Locate the cell with the specified text and output its (x, y) center coordinate. 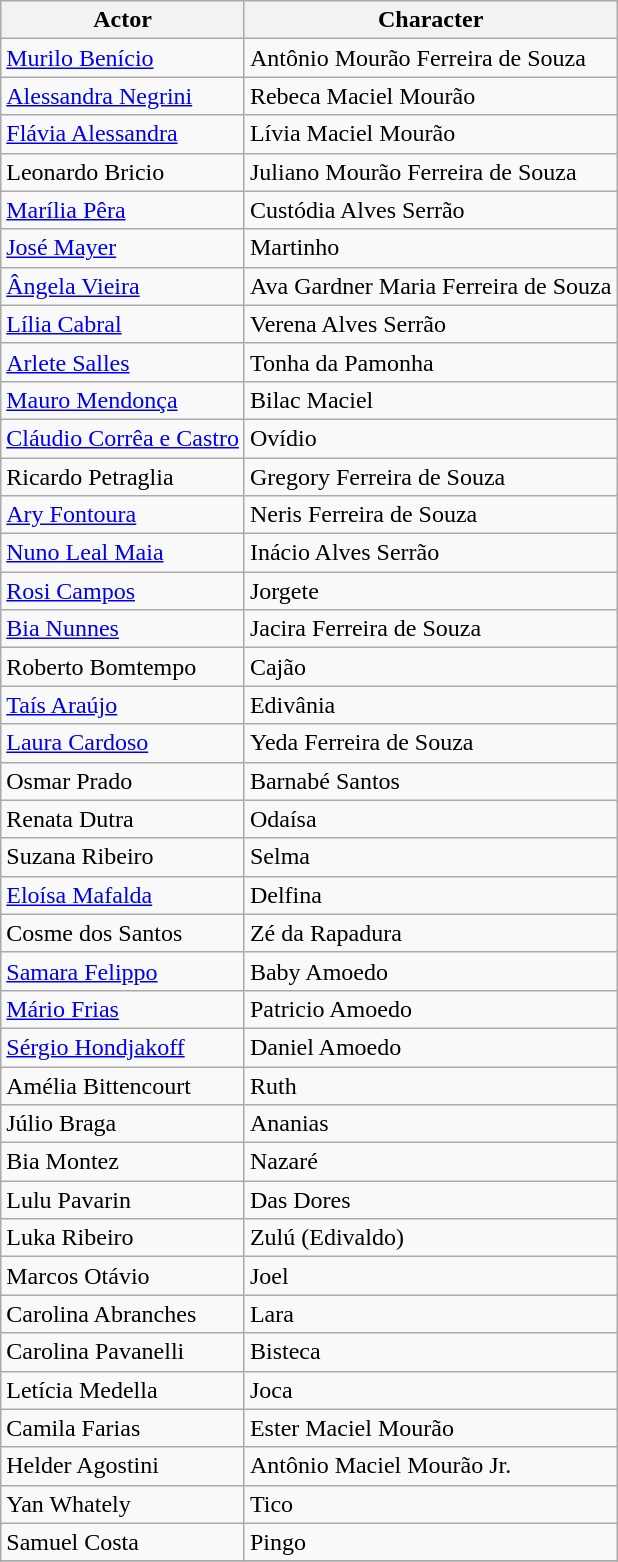
Joca (430, 1390)
Osmar Prado (123, 781)
Flávia Alessandra (123, 134)
Bilac Maciel (430, 400)
Antônio Maciel Mourão Jr. (430, 1466)
Renata Dutra (123, 819)
Tonha da Pamonha (430, 362)
Camila Farias (123, 1428)
Mauro Mendonça (123, 400)
Roberto Bomtempo (123, 667)
Ovídio (430, 438)
Custódia Alves Serrão (430, 210)
José Mayer (123, 248)
Bia Montez (123, 1162)
Neris Ferreira de Souza (430, 515)
Carolina Abranches (123, 1314)
Nuno Leal Maia (123, 553)
Marília Pêra (123, 210)
Júlio Braga (123, 1124)
Nazaré (430, 1162)
Selma (430, 857)
Lulu Pavarin (123, 1200)
Carolina Pavanelli (123, 1352)
Sérgio Hondjakoff (123, 1047)
Barnabé Santos (430, 781)
Marcos Otávio (123, 1276)
Laura Cardoso (123, 743)
Leonardo Bricio (123, 172)
Bia Nunnes (123, 629)
Character (430, 20)
Ruth (430, 1085)
Cláudio Corrêa e Castro (123, 438)
Das Dores (430, 1200)
Actor (123, 20)
Helder Agostini (123, 1466)
Zulú (Edivaldo) (430, 1238)
Suzana Ribeiro (123, 857)
Amélia Bittencourt (123, 1085)
Joel (430, 1276)
Zé da Rapadura (430, 933)
Daniel Amoedo (430, 1047)
Cosme dos Santos (123, 933)
Rosi Campos (123, 591)
Ângela Vieira (123, 286)
Juliano Mourão Ferreira de Souza (430, 172)
Lília Cabral (123, 324)
Bisteca (430, 1352)
Samara Felippo (123, 971)
Rebeca Maciel Mourão (430, 96)
Cajão (430, 667)
Samuel Costa (123, 1542)
Lara (430, 1314)
Alessandra Negrini (123, 96)
Yan Whately (123, 1504)
Inácio Alves Serrão (430, 553)
Ester Maciel Mourão (430, 1428)
Ricardo Petraglia (123, 477)
Antônio Mourão Ferreira de Souza (430, 58)
Taís Araújo (123, 705)
Eloísa Mafalda (123, 895)
Arlete Salles (123, 362)
Murilo Benício (123, 58)
Ananias (430, 1124)
Verena Alves Serrão (430, 324)
Luka Ribeiro (123, 1238)
Letícia Medella (123, 1390)
Jorgete (430, 591)
Jacira Ferreira de Souza (430, 629)
Delfina (430, 895)
Patricio Amoedo (430, 1009)
Lívia Maciel Mourão (430, 134)
Mário Frias (123, 1009)
Yeda Ferreira de Souza (430, 743)
Gregory Ferreira de Souza (430, 477)
Baby Amoedo (430, 971)
Odaísa (430, 819)
Pingo (430, 1542)
Ary Fontoura (123, 515)
Martinho (430, 248)
Ava Gardner Maria Ferreira de Souza (430, 286)
Tico (430, 1504)
Edivânia (430, 705)
